Determine the (X, Y) coordinate at the center of the cell enclosing the given text.  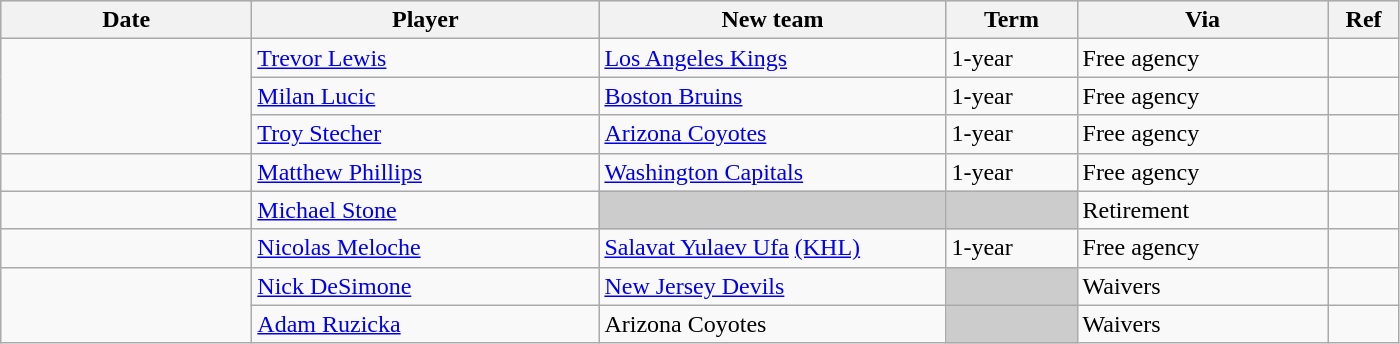
Term (1012, 20)
Salavat Yulaev Ufa (KHL) (772, 248)
Retirement (1202, 210)
Milan Lucic (426, 96)
Matthew Phillips (426, 172)
Washington Capitals (772, 172)
New team (772, 20)
New Jersey Devils (772, 286)
Los Angeles Kings (772, 58)
Boston Bruins (772, 96)
Via (1202, 20)
Michael Stone (426, 210)
Nick DeSimone (426, 286)
Player (426, 20)
Nicolas Meloche (426, 248)
Date (126, 20)
Trevor Lewis (426, 58)
Troy Stecher (426, 134)
Adam Ruzicka (426, 324)
Ref (1364, 20)
